Search for the cell housing the specified text and yield its [x, y] center coordinate. 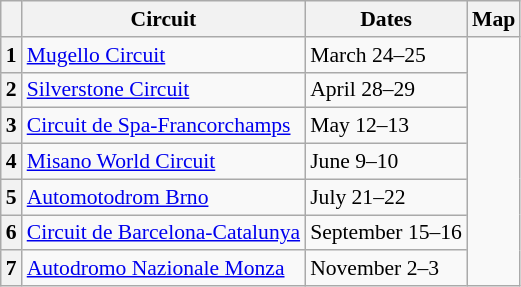
1 [12, 55]
4 [12, 162]
Circuit [164, 19]
July 21–22 [386, 197]
Silverstone Circuit [164, 90]
June 9–10 [386, 162]
Mugello Circuit [164, 55]
6 [12, 233]
September 15–16 [386, 233]
Automotodrom Brno [164, 197]
Misano World Circuit [164, 162]
7 [12, 269]
April 28–29 [386, 90]
Circuit de Barcelona-Catalunya [164, 233]
Circuit de Spa-Francorchamps [164, 126]
5 [12, 197]
2 [12, 90]
Map [494, 19]
Autodromo Nazionale Monza [164, 269]
3 [12, 126]
March 24–25 [386, 55]
November 2–3 [386, 269]
May 12–13 [386, 126]
Dates [386, 19]
